Capture the cell that displays the provided text and extract its [X, Y] central coordinate. 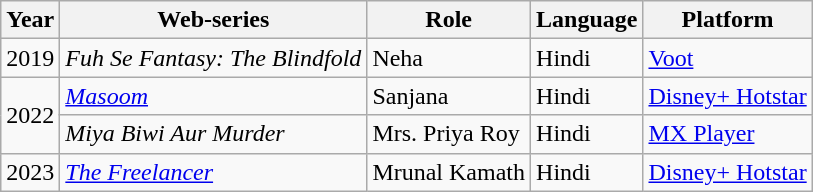
2023 [30, 172]
Fuh Se Fantasy: The Blindfold [214, 58]
Mrs. Priya Roy [449, 134]
Mrunal Kamath [449, 172]
Role [449, 20]
Web-series [214, 20]
Language [587, 20]
Voot [728, 58]
2019 [30, 58]
Masoom [214, 96]
MX Player [728, 134]
Neha [449, 58]
Year [30, 20]
Sanjana [449, 96]
2022 [30, 115]
The Freelancer [214, 172]
Platform [728, 20]
Miya Biwi Aur Murder [214, 134]
